Return (X, Y) of the center of cell containing provided text 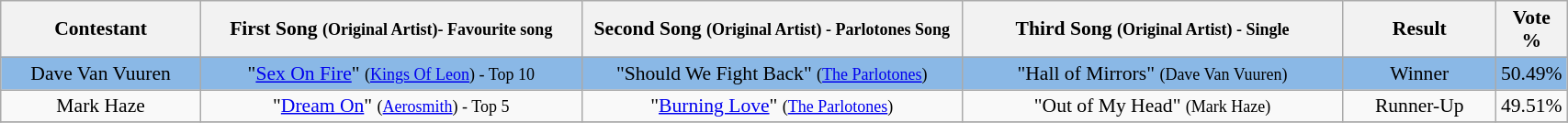
First Song (Original Artist)- Favourite song (391, 29)
Mark Haze (101, 106)
"Dream On" (Aerosmith) - Top 5 (391, 106)
Vote % (1532, 29)
Runner-Up (1420, 106)
"Hall of Mirrors" (Dave Van Vuuren) (1152, 73)
"Out of My Head" (Mark Haze) (1152, 106)
"Should We Fight Back" (The Parlotones) (772, 73)
Second Song (Original Artist) - Parlotones Song (772, 29)
Third Song (Original Artist) - Single (1152, 29)
"Sex On Fire" (Kings Of Leon) - Top 10 (391, 73)
Winner (1420, 73)
"Burning Love" (The Parlotones) (772, 106)
Result (1420, 29)
50.49% (1532, 73)
Contestant (101, 29)
Dave Van Vuuren (101, 73)
49.51% (1532, 106)
